Pinpoint the cell where the given text exists, returning its (X, Y) midpoint coordinate. 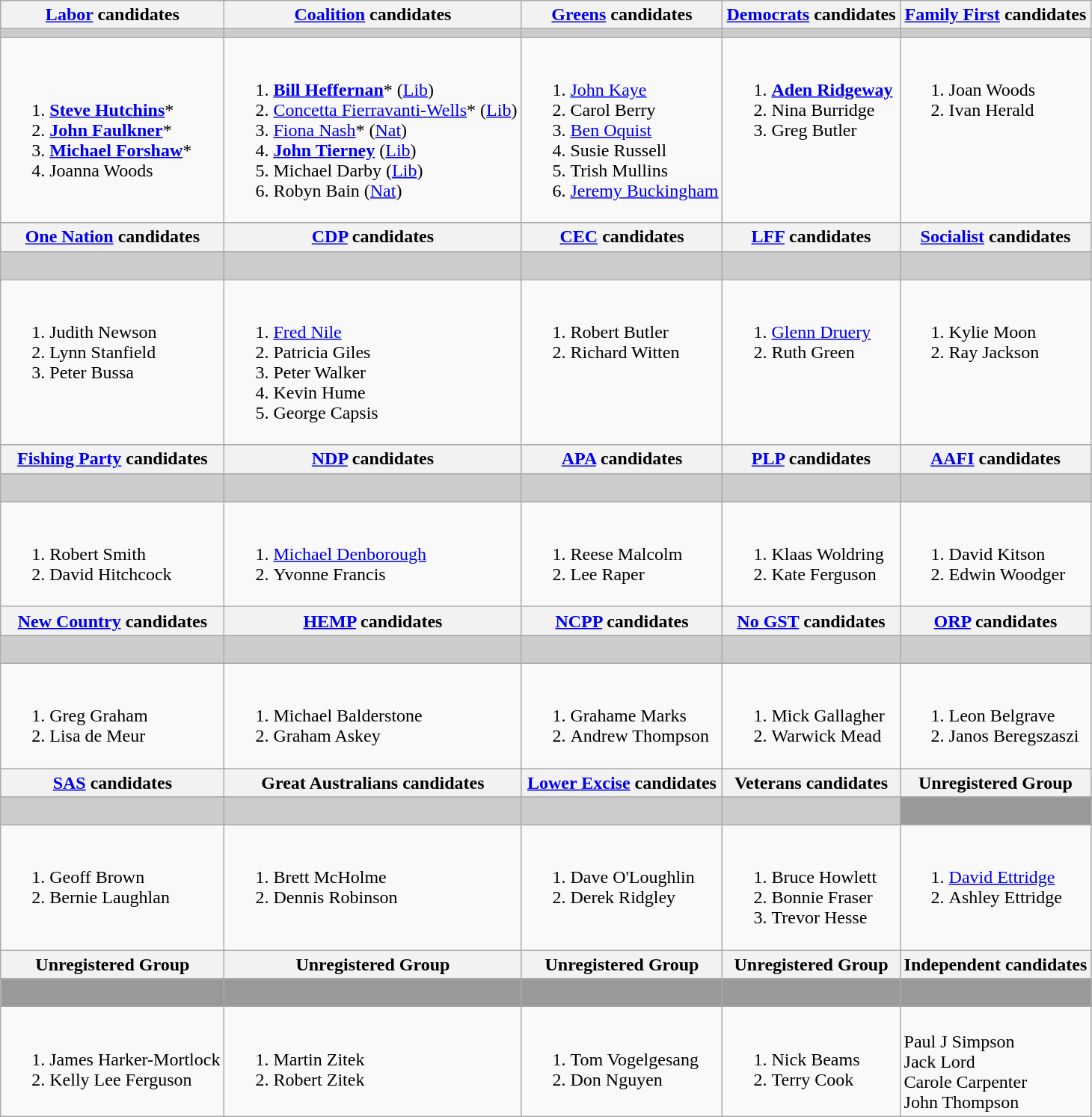
Tom VogelgesangDon Nguyen (622, 1062)
Fishing Party candidates (112, 459)
HEMP candidates (372, 621)
Glenn DrueryRuth Green (811, 362)
One Nation candidates (112, 237)
Mick GallagherWarwick Mead (811, 716)
NCPP candidates (622, 621)
Paul J Simpson Jack Lord Carole Carpenter John Thompson (996, 1062)
Judith NewsonLynn StanfieldPeter Bussa (112, 362)
Fred NilePatricia GilesPeter WalkerKevin HumeGeorge Capsis (372, 362)
Greg GrahamLisa de Meur (112, 716)
LFF candidates (811, 237)
PLP candidates (811, 459)
Michael DenboroughYvonne Francis (372, 554)
Joan WoodsIvan Herald (996, 130)
CEC candidates (622, 237)
James Harker-MortlockKelly Lee Ferguson (112, 1062)
Bill Heffernan* (Lib)Concetta Fierravanti-Wells* (Lib)Fiona Nash* (Nat)John Tierney (Lib)Michael Darby (Lib)Robyn Bain (Nat) (372, 130)
David EttridgeAshley Ettridge (996, 888)
Geoff BrownBernie Laughlan (112, 888)
Grahame MarksAndrew Thompson (622, 716)
Great Australians candidates (372, 783)
Bruce HowlettBonnie FraserTrevor Hesse (811, 888)
No GST candidates (811, 621)
Kylie MoonRay Jackson (996, 362)
AAFI candidates (996, 459)
ORP candidates (996, 621)
Leon BelgraveJanos Beregszaszi (996, 716)
Steve Hutchins*John Faulkner*Michael Forshaw*Joanna Woods (112, 130)
Dave O'LoughlinDerek Ridgley (622, 888)
Independent candidates (996, 964)
Labor candidates (112, 15)
NDP candidates (372, 459)
Reese MalcolmLee Raper (622, 554)
Aden RidgewayNina BurridgeGreg Butler (811, 130)
Michael BalderstoneGraham Askey (372, 716)
APA candidates (622, 459)
Democrats candidates (811, 15)
Veterans candidates (811, 783)
Coalition candidates (372, 15)
Greens candidates (622, 15)
Robert SmithDavid Hitchcock (112, 554)
Brett McHolmeDennis Robinson (372, 888)
Martin ZitekRobert Zitek (372, 1062)
Nick BeamsTerry Cook (811, 1062)
Robert ButlerRichard Witten (622, 362)
Family First candidates (996, 15)
Socialist candidates (996, 237)
John KayeCarol BerryBen OquistSusie RussellTrish MullinsJeremy Buckingham (622, 130)
Lower Excise candidates (622, 783)
David KitsonEdwin Woodger (996, 554)
Klaas WoldringKate Ferguson (811, 554)
New Country candidates (112, 621)
CDP candidates (372, 237)
SAS candidates (112, 783)
